Locate the cell with the specified text and output its [X, Y] center coordinate. 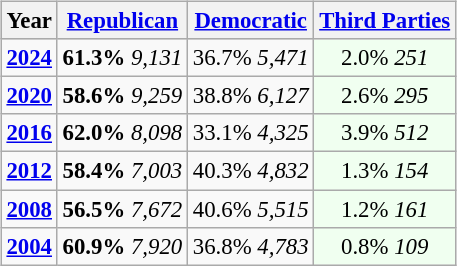
1.3% 154 [385, 171]
Republican [122, 21]
2004 [29, 246]
36.8% 4,783 [250, 246]
Third Parties [385, 21]
Democratic [250, 21]
62.0% 8,098 [122, 133]
36.7% 5,471 [250, 58]
3.9% 512 [385, 133]
2008 [29, 209]
2.6% 295 [385, 96]
2016 [29, 133]
2.0% 251 [385, 58]
38.8% 6,127 [250, 96]
2020 [29, 96]
0.8% 109 [385, 246]
58.6% 9,259 [122, 96]
56.5% 7,672 [122, 209]
2024 [29, 58]
Year [29, 21]
2012 [29, 171]
58.4% 7,003 [122, 171]
40.3% 4,832 [250, 171]
60.9% 7,920 [122, 246]
61.3% 9,131 [122, 58]
40.6% 5,515 [250, 209]
33.1% 4,325 [250, 133]
1.2% 161 [385, 209]
